Return the [x, y] coordinate for the center point of the cell that contains the specified text.  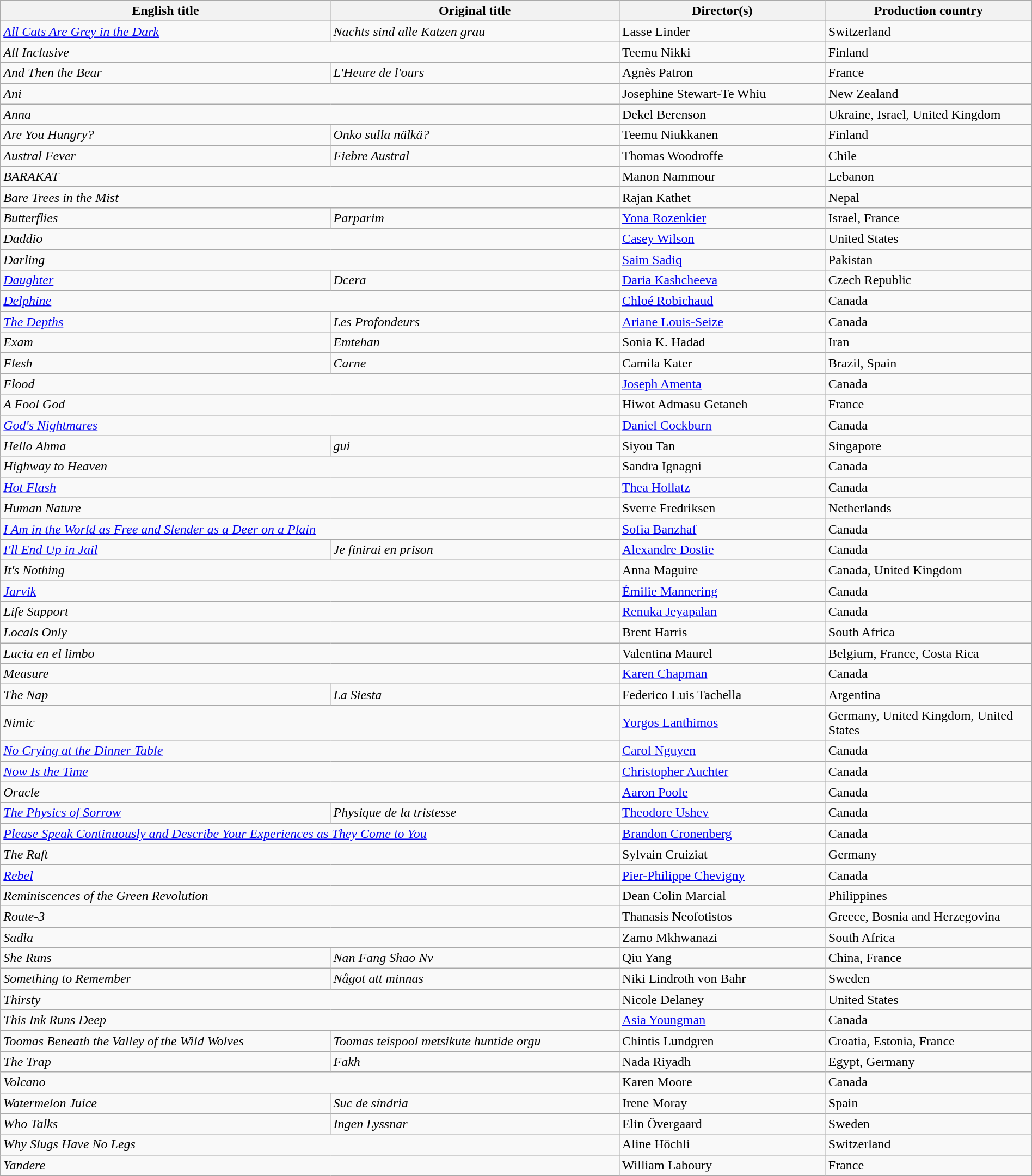
Fiebre Austral [475, 156]
Qiu Yang [722, 958]
Physique de la tristesse [475, 813]
Please Speak Continuously and Describe Your Experiences as They Come to You [310, 834]
Measure [310, 674]
Iran [929, 342]
God's Nightmares [310, 425]
Aline Höchli [722, 1144]
Darling [310, 260]
Nan Fang Shao Nv [475, 958]
All Cats Are Grey in the Dark [165, 32]
Lasse Linder [722, 32]
A Fool God [310, 405]
Je finirai en prison [475, 549]
Något att minnas [475, 979]
Aaron Poole [722, 792]
The Raft [310, 854]
La Siesta [475, 695]
Yona Rozenkier [722, 218]
Nada Riyadh [722, 1062]
Toomas teispool metsikute huntide orgu [475, 1041]
Parparim [475, 218]
Dcera [475, 280]
Thanasis Neofotistos [722, 916]
Nimic [310, 723]
China, France [929, 958]
Singapore [929, 446]
Ingen Lyssnar [475, 1124]
Sadla [310, 937]
The Nap [165, 695]
Christopher Auchter [722, 771]
Daddio [310, 238]
Locals Only [310, 633]
Original title [475, 11]
Daria Kashcheeva [722, 280]
Valentina Maurel [722, 653]
The Depths [165, 322]
Toomas Beneath the Valley of the Wild Wolves [165, 1041]
Spain [929, 1103]
Jarvik [310, 591]
Camila Kater [722, 363]
The Trap [165, 1062]
Karen Chapman [722, 674]
Hot Flash [310, 487]
Brandon Cronenberg [722, 834]
Dean Colin Marcial [722, 896]
I Am in the World as Free and Slender as a Deer on a Plain [310, 529]
Reminiscences of the Green Revolution [310, 896]
Chintis Lundgren [722, 1041]
Alexandre Dostie [722, 549]
Anna [310, 114]
Thirsty [310, 1000]
Ariane Louis-Seize [722, 322]
Flood [310, 384]
Philippines [929, 896]
English title [165, 11]
Nachts sind alle Katzen grau [475, 32]
Sverre Fredriksen [722, 508]
Now Is the Time [310, 771]
Chile [929, 156]
Teemu Nikki [722, 52]
She Runs [165, 958]
Carol Nguyen [722, 751]
L'Heure de l'ours [475, 73]
Greece, Bosnia and Herzegovina [929, 916]
Human Nature [310, 508]
Niki Lindroth von Bahr [722, 979]
Sandra Ignagni [722, 467]
Nicole Delaney [722, 1000]
Oracle [310, 792]
Argentina [929, 695]
Hiwot Admasu Getaneh [722, 405]
All Inclusive [310, 52]
Pakistan [929, 260]
Lucia en el limbo [310, 653]
Fakh [475, 1062]
And Then the Bear [165, 73]
Nepal [929, 197]
I'll End Up in Jail [165, 549]
Chloé Robichaud [722, 301]
Asia Youngman [722, 1020]
Why Slugs Have No Legs [310, 1144]
Brazil, Spain [929, 363]
Butterflies [165, 218]
Theodore Ushev [722, 813]
Onko sulla nälkä? [475, 135]
Highway to Heaven [310, 467]
Pier-Philippe Chevigny [722, 875]
Yandere [310, 1165]
Canada, United Kingdom [929, 570]
Elin Övergaard [722, 1124]
Zamo Mkhwanazi [722, 937]
Something to Remember [165, 979]
Siyou Tan [722, 446]
Rebel [310, 875]
Emtehan [475, 342]
Daniel Cockburn [722, 425]
Watermelon Juice [165, 1103]
Sonia K. Hadad [722, 342]
Delphine [310, 301]
Josephine Stewart-Te Whiu [722, 94]
Lebanon [929, 176]
Are You Hungry? [165, 135]
Joseph Amenta [722, 384]
Carne [475, 363]
Irene Moray [722, 1103]
Karen Moore [722, 1082]
Federico Luis Tachella [722, 695]
Life Support [310, 612]
This Ink Runs Deep [310, 1020]
Yorgos Lanthimos [722, 723]
Flesh [165, 363]
Brent Harris [722, 633]
Casey Wilson [722, 238]
Anna Maguire [722, 570]
Netherlands [929, 508]
No Crying at the Dinner Table [310, 751]
Thomas Woodroffe [722, 156]
Germany [929, 854]
Sofia Banzhaf [722, 529]
Les Profondeurs [475, 322]
BARAKAT [310, 176]
Who Talks [165, 1124]
gui [475, 446]
Sylvain Cruiziat [722, 854]
Rajan Kathet [722, 197]
Exam [165, 342]
Bare Trees in the Mist [310, 197]
Production country [929, 11]
Daughter [165, 280]
The Physics of Sorrow [165, 813]
Ukraine, Israel, United Kingdom [929, 114]
Saim Sadiq [722, 260]
Renuka Jeyapalan [722, 612]
Manon Nammour [722, 176]
Agnès Patron [722, 73]
Israel, France [929, 218]
New Zealand [929, 94]
Belgium, France, Costa Rica [929, 653]
William Laboury [722, 1165]
Director(s) [722, 11]
Thea Hollatz [722, 487]
Teemu Niukkanen [722, 135]
Suc de síndria [475, 1103]
Egypt, Germany [929, 1062]
Czech Republic [929, 280]
Austral Fever [165, 156]
Dekel Berenson [722, 114]
Ani [310, 94]
Croatia, Estonia, France [929, 1041]
Germany, United Kingdom, United States [929, 723]
Route-3 [310, 916]
Volcano [310, 1082]
It's Nothing [310, 570]
Émilie Mannering [722, 591]
Hello Ahma [165, 446]
